Scan for the cell matching the given text and deliver its (X, Y) coordinate at center. 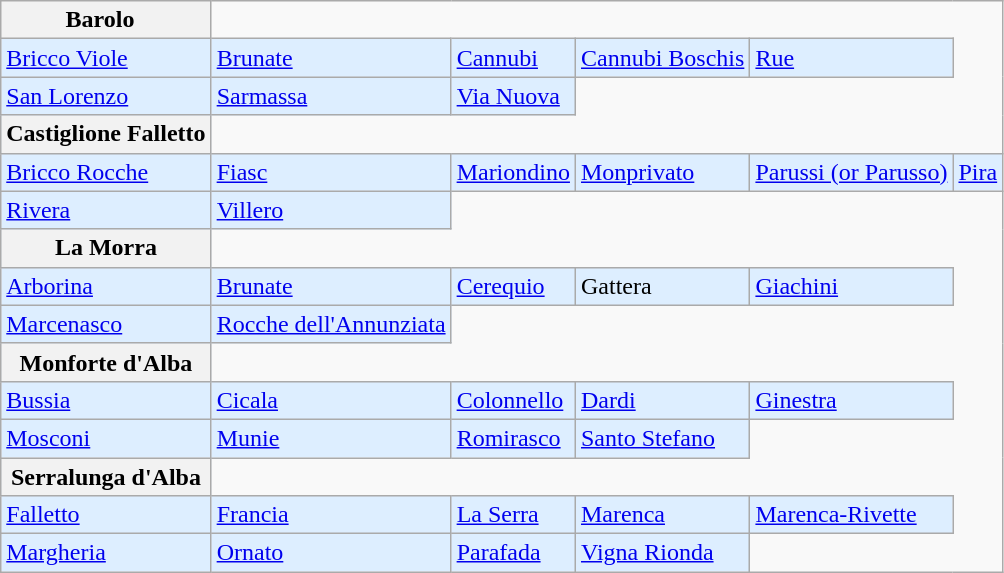
Bussia (106, 400)
Ginestra (852, 400)
Arborina (106, 286)
San Lorenzo (106, 96)
Cerequio (513, 286)
Francia (331, 515)
La Serra (513, 515)
Marenca-Rivette (852, 515)
Dardi (662, 400)
Pira (978, 172)
Sarmassa (331, 96)
Marenca (662, 515)
La Morra (106, 248)
Rue (852, 58)
Cicala (331, 400)
Vigna Rionda (662, 553)
Via Nuova (513, 96)
Parafada (513, 553)
Colonnello (513, 400)
Monprivato (662, 172)
Falletto (106, 515)
Serralunga d'Alba (106, 477)
Rocche dell'Annunziata (331, 324)
Fiasc (331, 172)
Villero (331, 210)
Bricco Rocche (106, 172)
Marcenasco (106, 324)
Mariondino (513, 172)
Monforte d'Alba (106, 362)
Cannubi (513, 58)
Barolo (106, 20)
Castiglione Falletto (106, 134)
Margheria (106, 553)
Giachini (852, 286)
Cannubi Boschis (662, 58)
Munie (331, 438)
Romirasco (513, 438)
Parussi (or Parusso) (852, 172)
Mosconi (106, 438)
Gattera (662, 286)
Santo Stefano (662, 438)
Bricco Viole (106, 58)
Ornato (331, 553)
Rivera (106, 210)
